Identify which cell holds the provided text, then report its [X, Y] central coordinate. 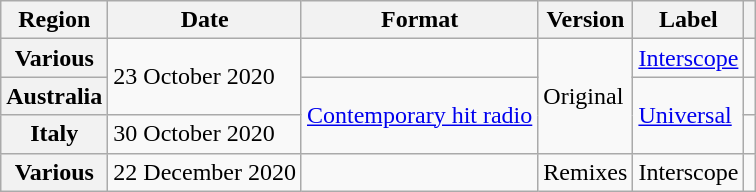
Region [54, 20]
Label [688, 20]
Version [586, 20]
Format [419, 20]
Remixes [586, 172]
Italy [54, 134]
Universal [688, 115]
23 October 2020 [205, 77]
Contemporary hit radio [419, 115]
Australia [54, 96]
22 December 2020 [205, 172]
Date [205, 20]
Original [586, 96]
30 October 2020 [205, 134]
